Determine the (X, Y) coordinate at the center of the cell enclosing the given text.  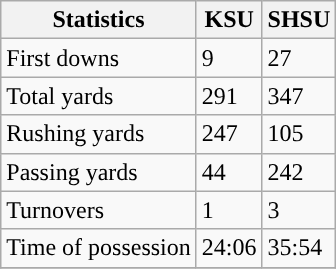
KSU (229, 20)
Statistics (99, 20)
242 (299, 172)
105 (299, 134)
347 (299, 96)
3 (299, 210)
27 (299, 58)
35:54 (299, 248)
24:06 (229, 248)
Total yards (99, 96)
Turnovers (99, 210)
First downs (99, 58)
44 (229, 172)
1 (229, 210)
Time of possession (99, 248)
9 (229, 58)
SHSU (299, 20)
291 (229, 96)
Passing yards (99, 172)
247 (229, 134)
Rushing yards (99, 134)
